Capture the cell that displays the provided text and extract its (x, y) central coordinate. 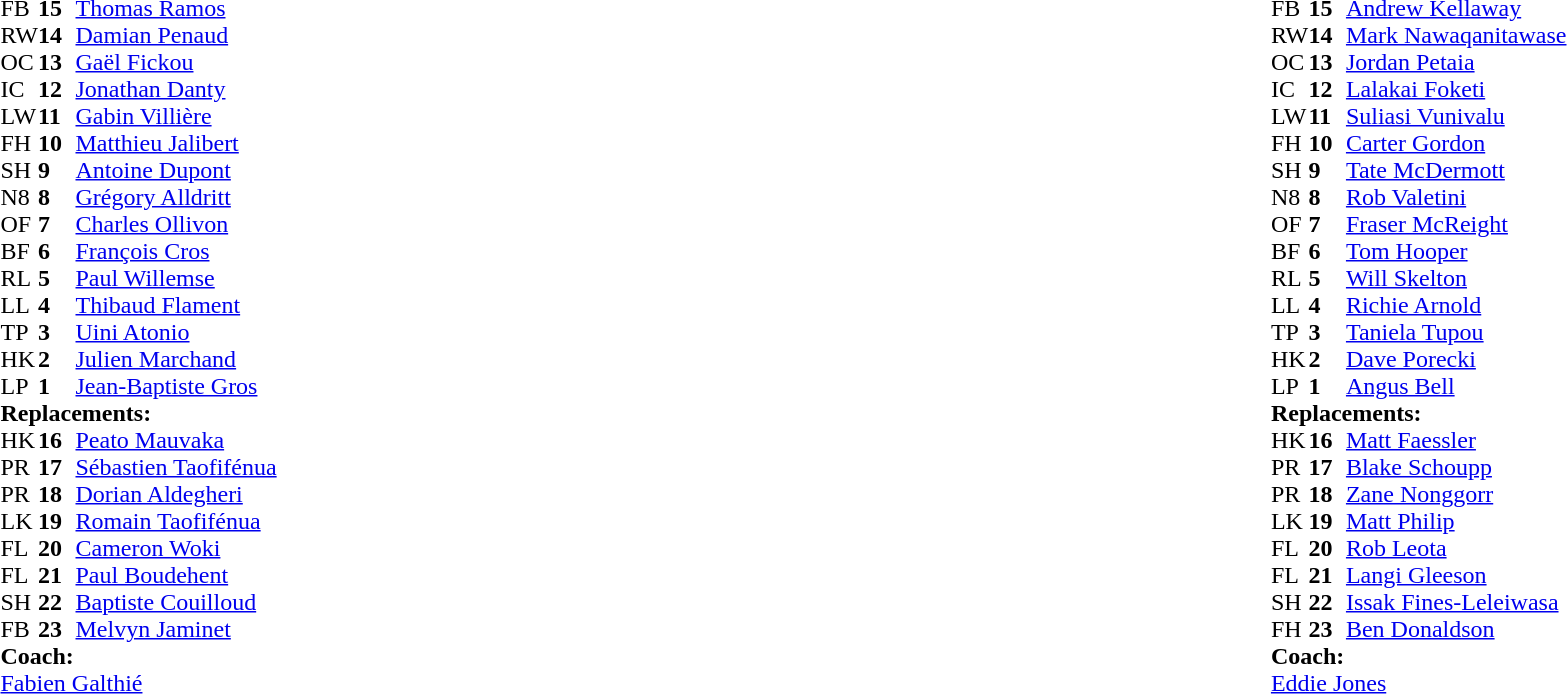
FB (19, 630)
Charles Ollivon (176, 224)
Carter Gordon (1456, 144)
Matt Faessler (1456, 440)
Thibaud Flament (176, 306)
Damian Penaud (176, 36)
Dave Porecki (1456, 360)
Tate McDermott (1456, 170)
Julien Marchand (176, 360)
Will Skelton (1456, 278)
Rob Valetini (1456, 198)
Melvyn Jaminet (176, 630)
Taniela Tupou (1456, 332)
Uini Atonio (176, 332)
Jonathan Danty (176, 90)
Ben Donaldson (1456, 630)
Tom Hooper (1456, 252)
Rob Leota (1456, 548)
Mark Nawaqanitawase (1456, 36)
Blake Schoupp (1456, 468)
Paul Willemse (176, 278)
Richie Arnold (1456, 306)
Lalakai Foketi (1456, 90)
François Cros (176, 252)
Cameron Woki (176, 548)
Zane Nonggorr (1456, 494)
Angus Bell (1456, 386)
Jordan Petaia (1456, 62)
Paul Boudehent (176, 576)
Romain Taofifénua (176, 522)
Sébastien Taofifénua (176, 468)
Peato Mauvaka (176, 440)
Issak Fines-Leleiwasa (1456, 602)
Fraser McReight (1456, 224)
Gaël Fickou (176, 62)
Antoine Dupont (176, 170)
Dorian Aldegheri (176, 494)
Jean-Baptiste Gros (176, 386)
Suliasi Vunivalu (1456, 116)
Matt Philip (1456, 522)
Grégory Alldritt (176, 198)
Gabin Villière (176, 116)
Matthieu Jalibert (176, 144)
Baptiste Couilloud (176, 602)
Langi Gleeson (1456, 576)
